Capture the cell that displays the provided text and extract its (x, y) central coordinate. 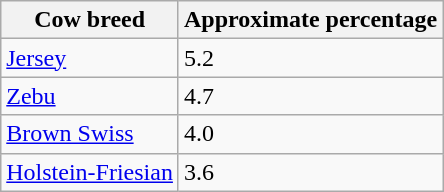
Zebu (90, 96)
Jersey (90, 58)
Cow breed (90, 20)
Approximate percentage (310, 20)
Brown Swiss (90, 134)
4.0 (310, 134)
3.6 (310, 172)
5.2 (310, 58)
4.7 (310, 96)
Holstein-Friesian (90, 172)
